Identify which cell holds the provided text, then report its (x, y) central coordinate. 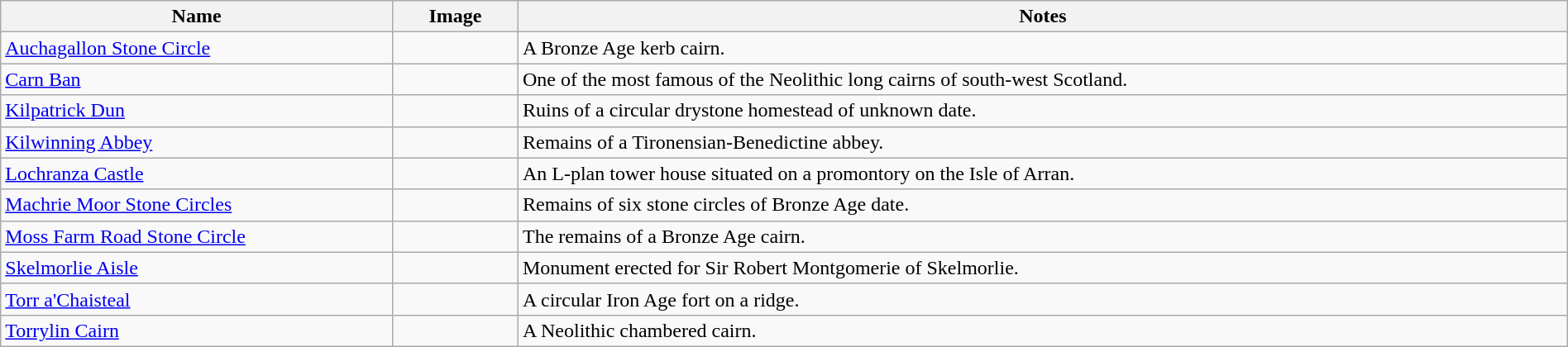
Kilwinning Abbey (197, 142)
Remains of six stone circles of Bronze Age date. (1042, 205)
Moss Farm Road Stone Circle (197, 236)
Torrylin Cairn (197, 330)
An L-plan tower house situated on a promontory on the Isle of Arran. (1042, 173)
The remains of a Bronze Age cairn. (1042, 236)
Carn Ban (197, 79)
Machrie Moor Stone Circles (197, 205)
Notes (1042, 17)
A Bronze Age kerb cairn. (1042, 48)
Torr a'Chaisteal (197, 299)
Lochranza Castle (197, 173)
A circular Iron Age fort on a ridge. (1042, 299)
One of the most famous of the Neolithic long cairns of south-west Scotland. (1042, 79)
Kilpatrick Dun (197, 111)
Ruins of a circular drystone homestead of unknown date. (1042, 111)
Auchagallon Stone Circle (197, 48)
A Neolithic chambered cairn. (1042, 330)
Monument erected for Sir Robert Montgomerie of Skelmorlie. (1042, 268)
Skelmorlie Aisle (197, 268)
Remains of a Tironensian-Benedictine abbey. (1042, 142)
Name (197, 17)
Image (455, 17)
